Output the (X, Y) coordinate of the center of the cell containing the given text.  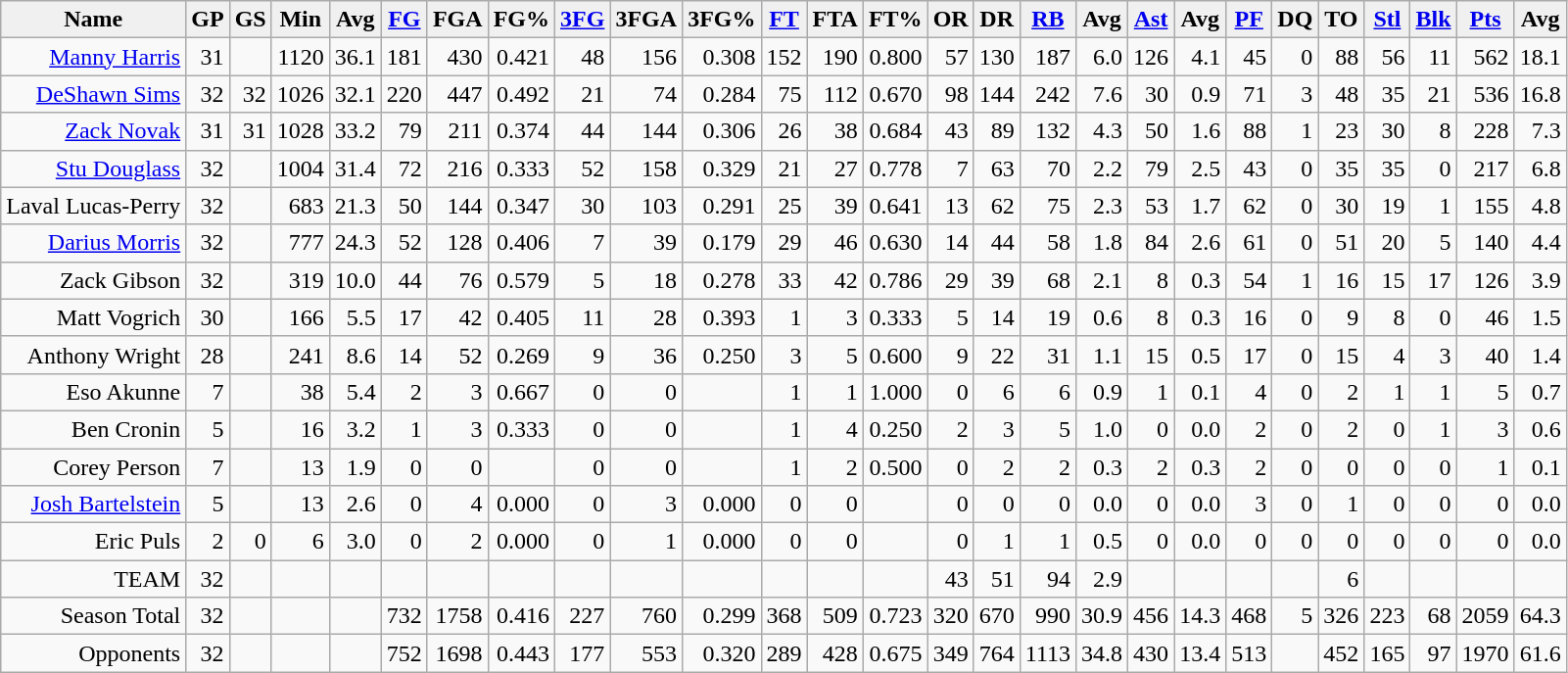
4.4 (1540, 243)
1026 (300, 94)
4.3 (1103, 131)
223 (1387, 616)
242 (1048, 94)
0.723 (895, 616)
31.4 (355, 168)
0.684 (895, 131)
181 (404, 57)
130 (997, 57)
30.9 (1103, 616)
0.641 (895, 206)
349 (950, 653)
24.3 (355, 243)
3FG% (722, 20)
447 (457, 94)
326 (1342, 616)
PF (1250, 20)
0.308 (722, 57)
156 (646, 57)
27 (834, 168)
89 (997, 131)
10.0 (355, 280)
670 (997, 616)
0.416 (521, 616)
1120 (300, 57)
683 (300, 206)
Stu Douglass (94, 168)
211 (457, 131)
DR (997, 20)
FTA (834, 20)
217 (1485, 168)
6.0 (1103, 57)
Blk (1434, 20)
61.6 (1540, 653)
58 (1048, 243)
3FGA (646, 20)
155 (1485, 206)
Opponents (94, 653)
94 (1048, 579)
0.630 (895, 243)
228 (1485, 131)
7.3 (1540, 131)
513 (1250, 653)
777 (300, 243)
84 (1152, 243)
456 (1152, 616)
1758 (457, 616)
FT% (895, 20)
OR (950, 20)
1970 (1485, 653)
Matt Vogrich (94, 317)
Josh Bartelstein (94, 505)
TO (1342, 20)
103 (646, 206)
36.1 (355, 57)
FG% (521, 20)
1.1 (1103, 355)
241 (300, 355)
18 (646, 280)
0.269 (521, 355)
152 (784, 57)
3.0 (355, 542)
0.500 (895, 467)
76 (457, 280)
20 (1387, 243)
FT (784, 20)
2.5 (1201, 168)
452 (1342, 653)
0.320 (722, 653)
1698 (457, 653)
Eric Puls (94, 542)
GP (208, 20)
Zack Novak (94, 131)
36 (646, 355)
760 (646, 616)
RB (1048, 20)
536 (1485, 94)
1.9 (355, 467)
61 (1250, 243)
21.3 (355, 206)
FG (404, 20)
71 (1250, 94)
0.778 (895, 168)
4.8 (1540, 206)
0.443 (521, 653)
Season Total (94, 616)
0.406 (521, 243)
140 (1485, 243)
227 (583, 616)
732 (404, 616)
1.0 (1103, 429)
0.670 (895, 94)
Manny Harris (94, 57)
7.6 (1103, 94)
0.492 (521, 94)
2.2 (1103, 168)
319 (300, 280)
468 (1250, 616)
1113 (1048, 653)
0.7 (1540, 392)
18.1 (1540, 57)
57 (950, 57)
2.9 (1103, 579)
FGA (457, 20)
63 (997, 168)
5.4 (355, 392)
Ast (1152, 20)
0.421 (521, 57)
1004 (300, 168)
3.9 (1540, 280)
177 (583, 653)
5.5 (355, 317)
0.278 (722, 280)
1028 (300, 131)
0.579 (521, 280)
2.3 (1103, 206)
64.3 (1540, 616)
1.5 (1540, 317)
1.4 (1540, 355)
990 (1048, 616)
0.374 (521, 131)
72 (404, 168)
190 (834, 57)
98 (950, 94)
Zack Gibson (94, 280)
Stl (1387, 20)
54 (1250, 280)
0.329 (722, 168)
Pts (1485, 20)
40 (1485, 355)
53 (1152, 206)
Eso Akunne (94, 392)
289 (784, 653)
0.800 (895, 57)
0.299 (722, 616)
1.000 (895, 392)
4.1 (1201, 57)
1.6 (1201, 131)
128 (457, 243)
132 (1048, 131)
509 (834, 616)
553 (646, 653)
33.2 (355, 131)
0.675 (895, 653)
Corey Person (94, 467)
2059 (1485, 616)
Darius Morris (94, 243)
25 (784, 206)
0.306 (722, 131)
562 (1485, 57)
752 (404, 653)
22 (997, 355)
0.786 (895, 280)
Laval Lucas-Perry (94, 206)
TEAM (94, 579)
216 (457, 168)
56 (1387, 57)
0.347 (521, 206)
23 (1342, 131)
1.8 (1103, 243)
32.1 (355, 94)
158 (646, 168)
428 (834, 653)
3FG (583, 20)
165 (1387, 653)
Ben Cronin (94, 429)
DeShawn Sims (94, 94)
74 (646, 94)
0.291 (722, 206)
187 (1048, 57)
220 (404, 94)
764 (997, 653)
0.179 (722, 243)
1.7 (1201, 206)
13.4 (1201, 653)
112 (834, 94)
320 (950, 616)
0.600 (895, 355)
3.2 (355, 429)
0.284 (722, 94)
26 (784, 131)
GS (251, 20)
45 (1250, 57)
DQ (1295, 20)
368 (784, 616)
8.6 (355, 355)
0.667 (521, 392)
70 (1048, 168)
0.393 (722, 317)
33 (784, 280)
6.8 (1540, 168)
16.8 (1540, 94)
0.405 (521, 317)
Name (94, 20)
97 (1434, 653)
Min (300, 20)
2.1 (1103, 280)
14.3 (1201, 616)
34.8 (1103, 653)
Anthony Wright (94, 355)
166 (300, 317)
